From the cell containing the given text, extract its center point as (X, Y) coordinate. 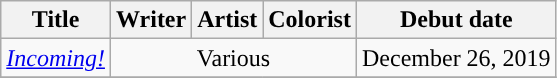
Various (233, 58)
Artist (228, 20)
Incoming! (56, 58)
Writer (150, 20)
Title (56, 20)
Colorist (310, 20)
December 26, 2019 (456, 58)
Debut date (456, 20)
